Return (x, y) of the center of cell containing provided text 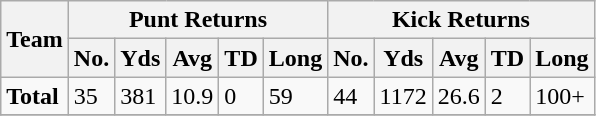
35 (91, 96)
100+ (562, 96)
Kick Returns (461, 20)
59 (295, 96)
10.9 (192, 96)
1172 (403, 96)
2 (507, 96)
Punt Returns (198, 20)
26.6 (458, 96)
0 (241, 96)
381 (140, 96)
44 (351, 96)
Team (35, 39)
Total (35, 96)
